For the text-containing cell, return its midpoint in [x, y] coordinate format. 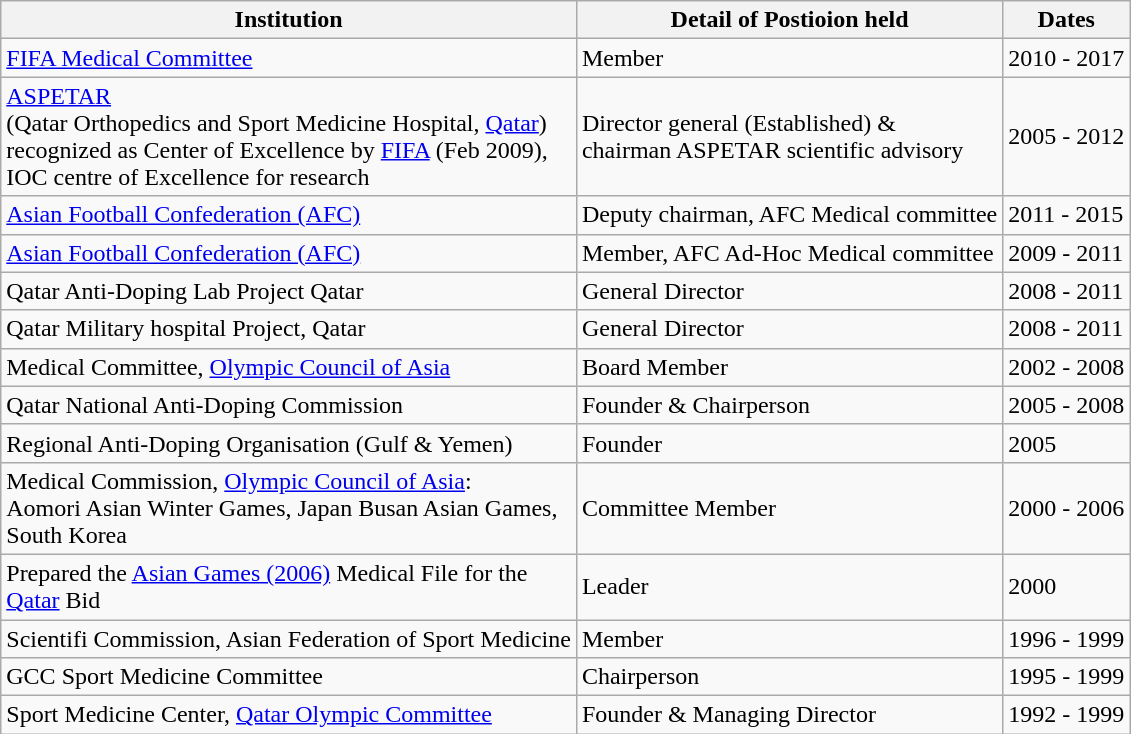
Sport Medicine Center, Qatar Olympic Committee [289, 715]
Medical Committee, Olympic Council of Asia [289, 367]
Dates [1066, 20]
1992 - 1999 [1066, 715]
Leader [789, 586]
2010 - 2017 [1066, 58]
2005 - 2008 [1066, 405]
Founder [789, 443]
Founder & Chairperson [789, 405]
Deputy chairman, AFC Medical committee [789, 215]
Member, AFC Ad-Hoc Medical committee [789, 253]
1996 - 1999 [1066, 639]
Qatar Anti-Doping Lab Project Qatar [289, 291]
Chairperson [789, 677]
Founder & Managing Director [789, 715]
Institution [289, 20]
Regional Anti-Doping Organisation (Gulf & Yemen) [289, 443]
2000 - 2006 [1066, 508]
Board Member [789, 367]
2005 [1066, 443]
2009 - 2011 [1066, 253]
GCC Sport Medicine Committee [289, 677]
Scientifi Commission, Asian Federation of Sport Medicine [289, 639]
Committee Member [789, 508]
Medical Commission, Olympic Council of Asia:Aomori Asian Winter Games, Japan Busan Asian Games,South Korea [289, 508]
2002 - 2008 [1066, 367]
Qatar National Anti-Doping Commission [289, 405]
Prepared the Asian Games (2006) Medical File for theQatar Bid [289, 586]
Qatar Military hospital Project, Qatar [289, 329]
Detail of Postioion held [789, 20]
2011 - 2015 [1066, 215]
2000 [1066, 586]
FIFA Medical Committee [289, 58]
2005 - 2012 [1066, 136]
1995 - 1999 [1066, 677]
Director general (Established) &chairman ASPETAR scientific advisory [789, 136]
